Output the (X, Y) coordinate of the center of the cell containing the given text.  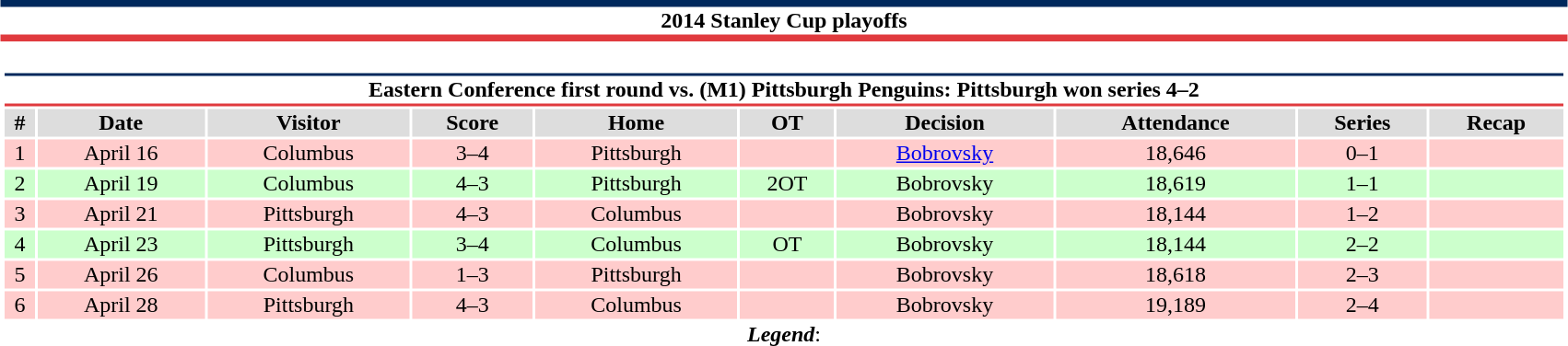
2–4 (1362, 305)
Score (473, 122)
Date (122, 122)
Decision (945, 122)
18,619 (1176, 183)
April 26 (122, 275)
1–1 (1362, 183)
2–2 (1362, 244)
5 (19, 275)
2014 Stanley Cup playoffs (784, 20)
2OT (788, 183)
19,189 (1176, 305)
Eastern Conference first round vs. (M1) Pittsburgh Penguins: Pittsburgh won series 4–2 (783, 90)
Attendance (1176, 122)
# (19, 122)
April 16 (122, 154)
Visitor (309, 122)
Recap (1496, 122)
18,618 (1176, 275)
April 21 (122, 214)
April 23 (122, 244)
April 28 (122, 305)
Home (637, 122)
0–1 (1362, 154)
1–2 (1362, 214)
2 (19, 183)
4 (19, 244)
1 (19, 154)
2–3 (1362, 275)
Series (1362, 122)
1–3 (473, 275)
3 (19, 214)
18,646 (1176, 154)
April 19 (122, 183)
6 (19, 305)
